Capture the cell that displays the provided text and extract its [x, y] central coordinate. 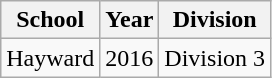
Hayward [50, 58]
2016 [130, 58]
Division 3 [215, 58]
Year [130, 20]
School [50, 20]
Division [215, 20]
